Scan for the cell matching the given text and deliver its (x, y) coordinate at center. 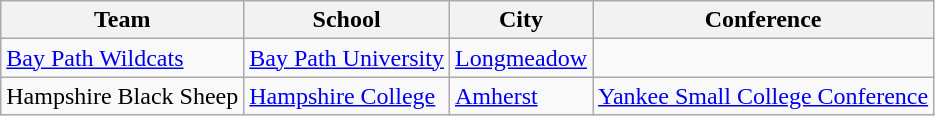
Team (122, 20)
Yankee Small College Conference (762, 96)
Bay Path Wildcats (122, 58)
Conference (762, 20)
School (347, 20)
City (520, 20)
Longmeadow (520, 58)
Hampshire Black Sheep (122, 96)
Amherst (520, 96)
Bay Path University (347, 58)
Hampshire College (347, 96)
